For the text-containing cell, return its midpoint in [X, Y] coordinate format. 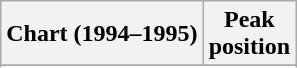
Chart (1994–1995) [102, 34]
Peakposition [249, 34]
